Locate the cell with the specified text and output its [x, y] center coordinate. 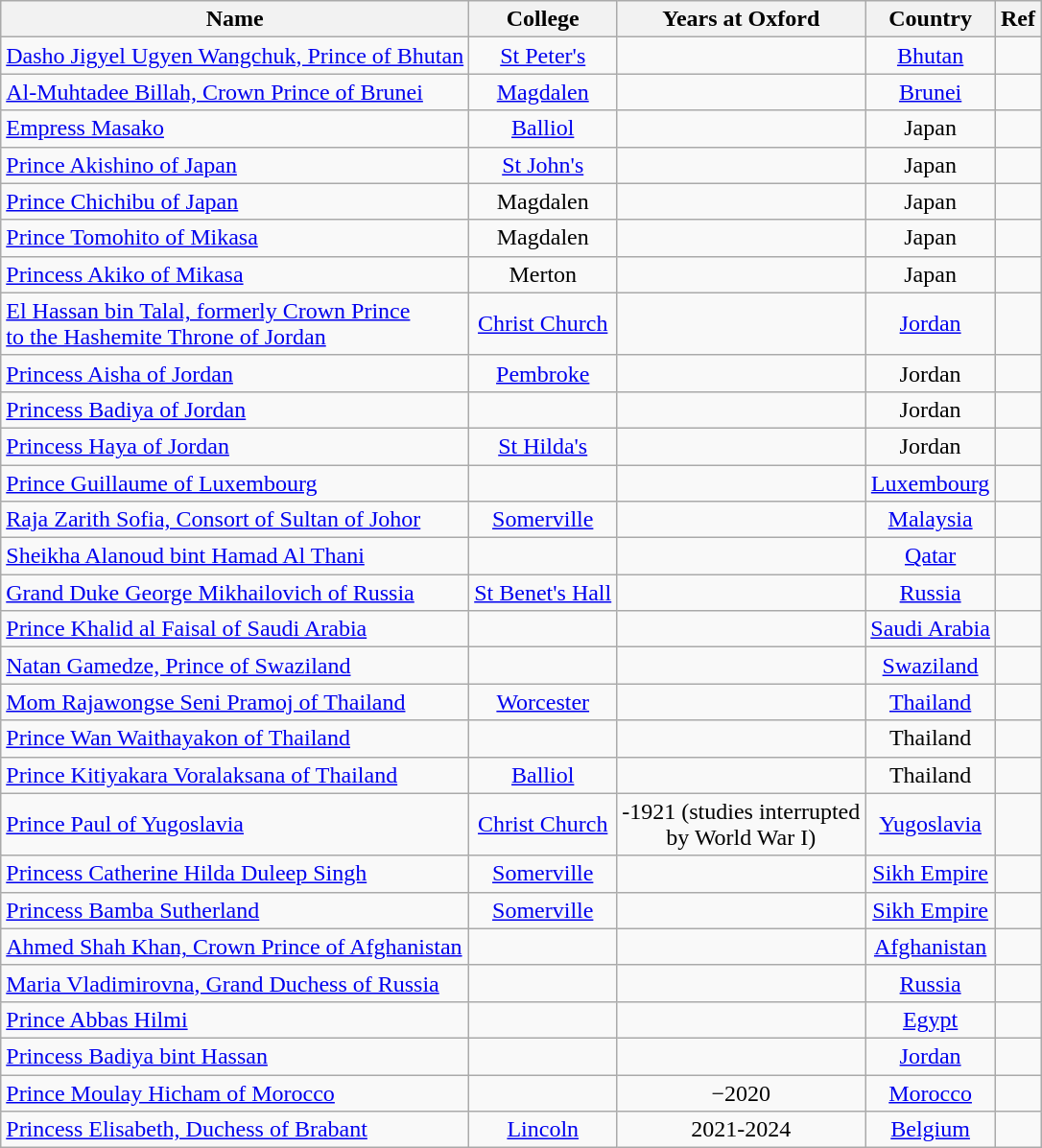
Pembroke [543, 373]
Mom Rajawongse Seni Pramoj of Thailand [235, 702]
St Hilda's [543, 446]
St Benet's Hall [543, 593]
Prince Akishino of Japan [235, 165]
Empress Masako [235, 129]
El Hassan bin Talal, formerly Crown Princeto the Hashemite Throne of Jordan [235, 324]
Prince Khalid al Faisal of Saudi Arabia [235, 629]
Natan Gamedze, Prince of Swaziland [235, 666]
Malaysia [931, 520]
Ahmed Shah Khan, Crown Prince of Afghanistan [235, 947]
Afghanistan [931, 947]
Princess Catherine Hilda Duleep Singh [235, 874]
Luxembourg [931, 482]
Dasho Jigyel Ugyen Wangchuk, Prince of Bhutan [235, 56]
St Peter's [543, 56]
Sheikha Alanoud bint Hamad Al Thani [235, 556]
Princess Badiya bint Hassan [235, 1056]
Princess Aisha of Jordan [235, 373]
Prince Guillaume of Luxembourg [235, 482]
Princess Bamba Sutherland [235, 910]
Prince Chichibu of Japan [235, 201]
-1921 (studies interruptedby World War I) [741, 825]
Brunei [931, 92]
Al-Muhtadee Billah, Crown Prince of Brunei [235, 92]
2021-2024 [741, 1130]
Country [931, 19]
Prince Moulay Hicham of Morocco [235, 1092]
Swaziland [931, 666]
Years at Oxford [741, 19]
Prince Kitiyakara Voralaksana of Thailand [235, 775]
Raja Zarith Sofia, Consort of Sultan of Johor [235, 520]
Saudi Arabia [931, 629]
Maria Vladimirovna, Grand Duchess of Russia [235, 983]
Egypt [931, 1019]
Prince Paul of Yugoslavia [235, 825]
Bhutan [931, 56]
Morocco [931, 1092]
Princess Akiko of Mikasa [235, 274]
Worcester [543, 702]
Princess Haya of Jordan [235, 446]
Merton [543, 274]
Ref [1017, 19]
Qatar [931, 556]
Belgium [931, 1130]
Princess Badiya of Jordan [235, 410]
Prince Wan Waithayakon of Thailand [235, 738]
Yugoslavia [931, 825]
Princess Elisabeth, Duchess of Brabant [235, 1130]
St John's [543, 165]
Prince Tomohito of Mikasa [235, 238]
College [543, 19]
Prince Abbas Hilmi [235, 1019]
−2020 [741, 1092]
Grand Duke George Mikhailovich of Russia [235, 593]
Name [235, 19]
Lincoln [543, 1130]
